Capture the cell that displays the provided text and extract its [x, y] central coordinate. 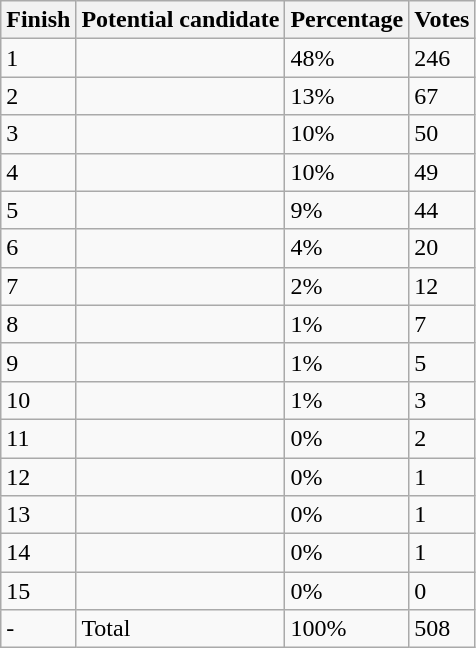
20 [442, 248]
2% [347, 286]
0 [442, 591]
Percentage [347, 20]
50 [442, 134]
Finish [38, 20]
67 [442, 96]
6 [38, 248]
14 [38, 553]
44 [442, 210]
11 [38, 438]
49 [442, 172]
Votes [442, 20]
8 [38, 324]
15 [38, 591]
Total [180, 629]
9 [38, 362]
10 [38, 400]
508 [442, 629]
9% [347, 210]
13% [347, 96]
- [38, 629]
13 [38, 515]
4 [38, 172]
48% [347, 58]
100% [347, 629]
246 [442, 58]
Potential candidate [180, 20]
4% [347, 248]
